Search for the cell housing the specified text and yield its [X, Y] center coordinate. 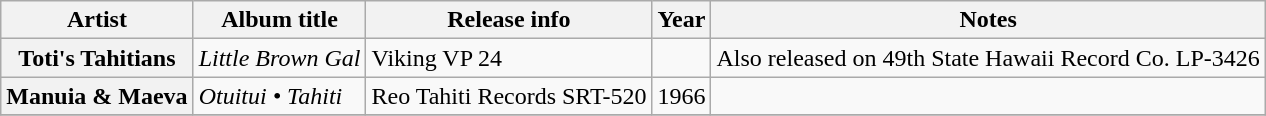
Year [682, 20]
Little Brown Gal [280, 58]
Release info [509, 20]
Reo Tahiti Records SRT-520 [509, 96]
Manuia & Maeva [97, 96]
Notes [988, 20]
Album title [280, 20]
1966 [682, 96]
Artist [97, 20]
Also released on 49th State Hawaii Record Co. LP-3426 [988, 58]
Viking VP 24 [509, 58]
Toti's Tahitians [97, 58]
Otuitui • Tahiti [280, 96]
